Output the (X, Y) coordinate of the center of the cell containing the given text.  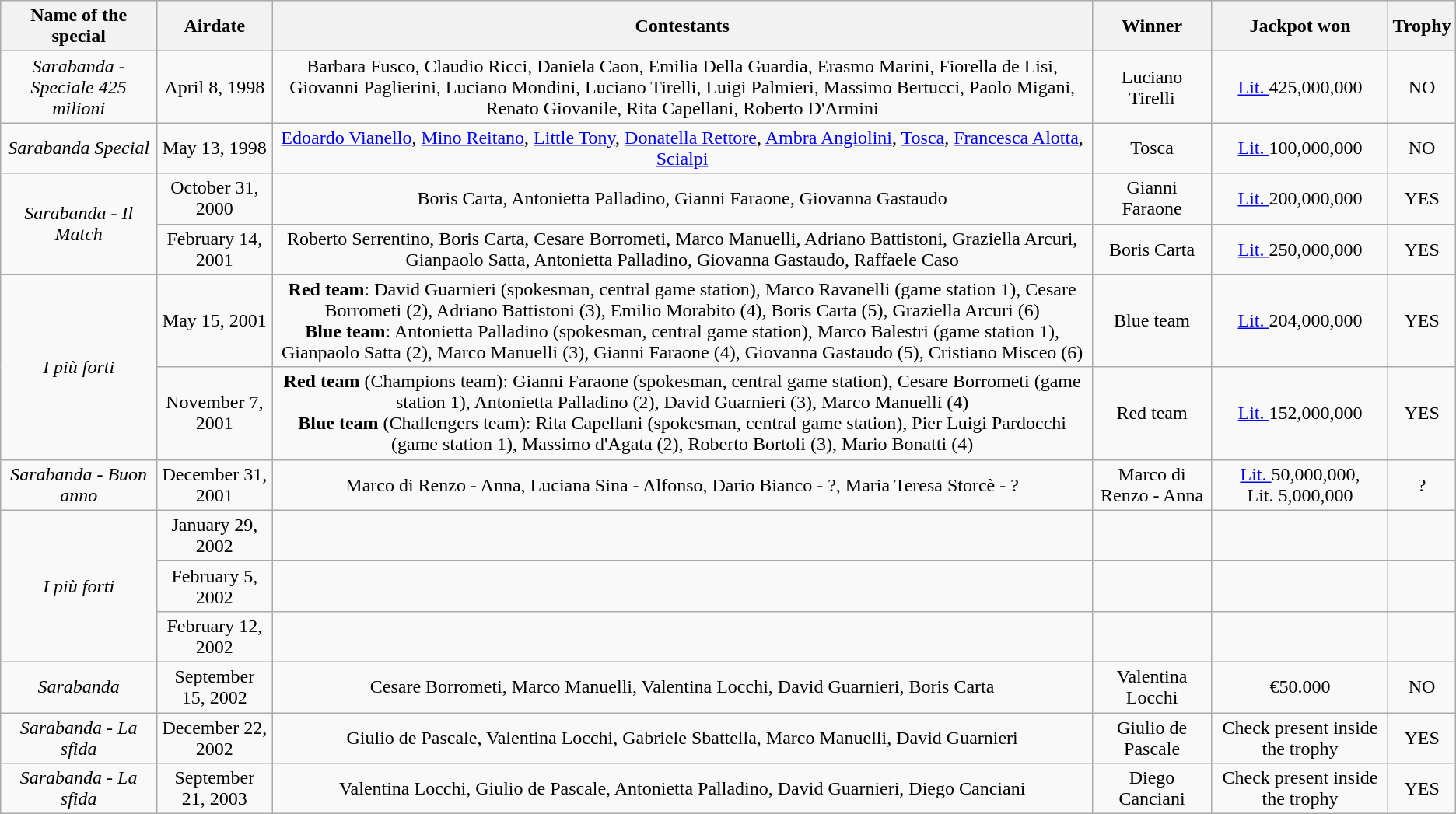
Sarabanda - Buon anno (79, 485)
Giulio de Pascale (1152, 737)
February 5, 2002 (215, 586)
Gianni Faraone (1152, 199)
April 8, 1998 (215, 87)
Lit. 100,000,000 (1300, 148)
Trophy (1422, 26)
October 31, 2000 (215, 199)
Sarabanda Special (79, 148)
February 14, 2001 (215, 249)
Lit. 425,000,000 (1300, 87)
Marco di Renzo - Anna, Luciana Sina - Alfonso, Dario Bianco - ?, Maria Teresa Storcè - ? (682, 485)
Sarabanda (79, 687)
Blue team (1152, 320)
January 29, 2002 (215, 535)
Boris Carta (1152, 249)
Sarabanda - Il Match (79, 224)
Boris Carta, Antonietta Palladino, Gianni Faraone, Giovanna Gastaudo (682, 199)
Lit. 200,000,000 (1300, 199)
Edoardo Vianello, Mino Reitano, Little Tony, Donatella Rettore, Ambra Angiolini, Tosca, Francesca Alotta, Scialpi (682, 148)
Jackpot won (1300, 26)
Marco di Renzo - Anna (1152, 485)
December 22, 2002 (215, 737)
Diego Canciani (1152, 788)
May 15, 2001 (215, 320)
Airdate (215, 26)
Lit. 250,000,000 (1300, 249)
Red team (1152, 414)
Contestants (682, 26)
Lit. 152,000,000 (1300, 414)
November 7, 2001 (215, 414)
Name of the special (79, 26)
September 21, 2003 (215, 788)
May 13, 1998 (215, 148)
Cesare Borrometi, Marco Manuelli, Valentina Locchi, David Guarnieri, Boris Carta (682, 687)
Valentina Locchi (1152, 687)
Sarabanda - Speciale 425 milioni (79, 87)
€50.000 (1300, 687)
December 31, 2001 (215, 485)
Lit. 204,000,000 (1300, 320)
Valentina Locchi, Giulio de Pascale, Antonietta Palladino, David Guarnieri, Diego Canciani (682, 788)
September 15, 2002 (215, 687)
February 12, 2002 (215, 636)
Winner (1152, 26)
? (1422, 485)
Giulio de Pascale, Valentina Locchi, Gabriele Sbattella, Marco Manuelli, David Guarnieri (682, 737)
Luciano Tirelli (1152, 87)
Lit. 50,000,000, Lit. 5,000,000 (1300, 485)
Tosca (1152, 148)
